Locate the cell with the specified text and output its [X, Y] center coordinate. 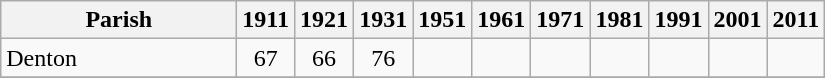
1931 [384, 20]
67 [266, 58]
1921 [324, 20]
1981 [620, 20]
1911 [266, 20]
Denton [119, 58]
2011 [796, 20]
1951 [442, 20]
1961 [502, 20]
1971 [560, 20]
2001 [738, 20]
1991 [678, 20]
Parish [119, 20]
76 [384, 58]
66 [324, 58]
